From the cell containing the given text, extract its center point as [x, y] coordinate. 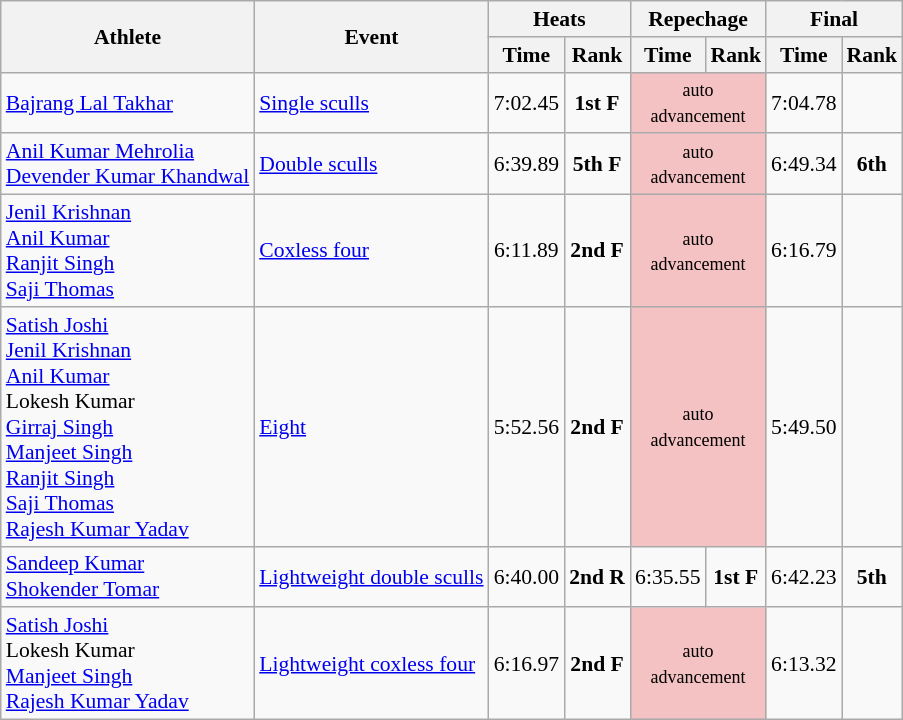
Final [834, 19]
Jenil KrishnanAnil KumarRanjit SinghSaji Thomas [128, 251]
6:16.79 [804, 251]
6:13.32 [804, 664]
Lightweight coxless four [371, 664]
Lightweight double sculls [371, 576]
Athlete [128, 36]
2nd R [597, 576]
6:16.97 [526, 664]
6:35.55 [668, 576]
6th [872, 164]
Eight [371, 427]
6:11.89 [526, 251]
5th [872, 576]
7:04.78 [804, 102]
Coxless four [371, 251]
Satish JoshiLokesh KumarManjeet SinghRajesh Kumar Yadav [128, 664]
7:02.45 [526, 102]
Satish JoshiJenil KrishnanAnil KumarLokesh KumarGirraj SinghManjeet SinghRanjit SinghSaji ThomasRajesh Kumar Yadav [128, 427]
Event [371, 36]
Single sculls [371, 102]
5th F [597, 164]
6:49.34 [804, 164]
5:49.50 [804, 427]
Double sculls [371, 164]
5:52.56 [526, 427]
6:40.00 [526, 576]
Sandeep KumarShokender Tomar [128, 576]
Repechage [698, 19]
6:39.89 [526, 164]
Anil Kumar MehroliaDevender Kumar Khandwal [128, 164]
Bajrang Lal Takhar [128, 102]
Heats [560, 19]
6:42.23 [804, 576]
